Capture the cell that displays the provided text and extract its [X, Y] central coordinate. 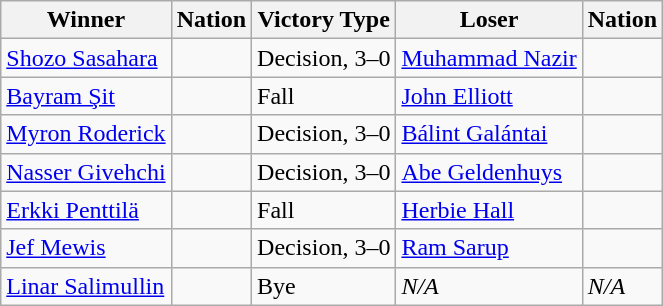
Abe Geldenhuys [489, 172]
Bayram Şit [86, 96]
Jef Mewis [86, 248]
Bye [324, 286]
Ram Sarup [489, 248]
Herbie Hall [489, 210]
Muhammad Nazir [489, 58]
Myron Roderick [86, 134]
John Elliott [489, 96]
Shozo Sasahara [86, 58]
Loser [489, 20]
Erkki Penttilä [86, 210]
Winner [86, 20]
Linar Salimullin [86, 286]
Nasser Givehchi [86, 172]
Bálint Galántai [489, 134]
Victory Type [324, 20]
